Output the [x, y] coordinate of the center of the cell containing the given text.  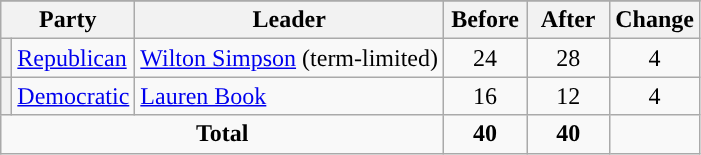
12 [568, 96]
Total [222, 134]
Before [486, 20]
Party [68, 20]
Change [655, 20]
Democratic [74, 96]
28 [568, 58]
Republican [74, 58]
After [568, 20]
16 [486, 96]
Leader [290, 20]
Lauren Book [290, 96]
Wilton Simpson (term-limited) [290, 58]
24 [486, 58]
